For the text-containing cell, return its midpoint in (X, Y) coordinate format. 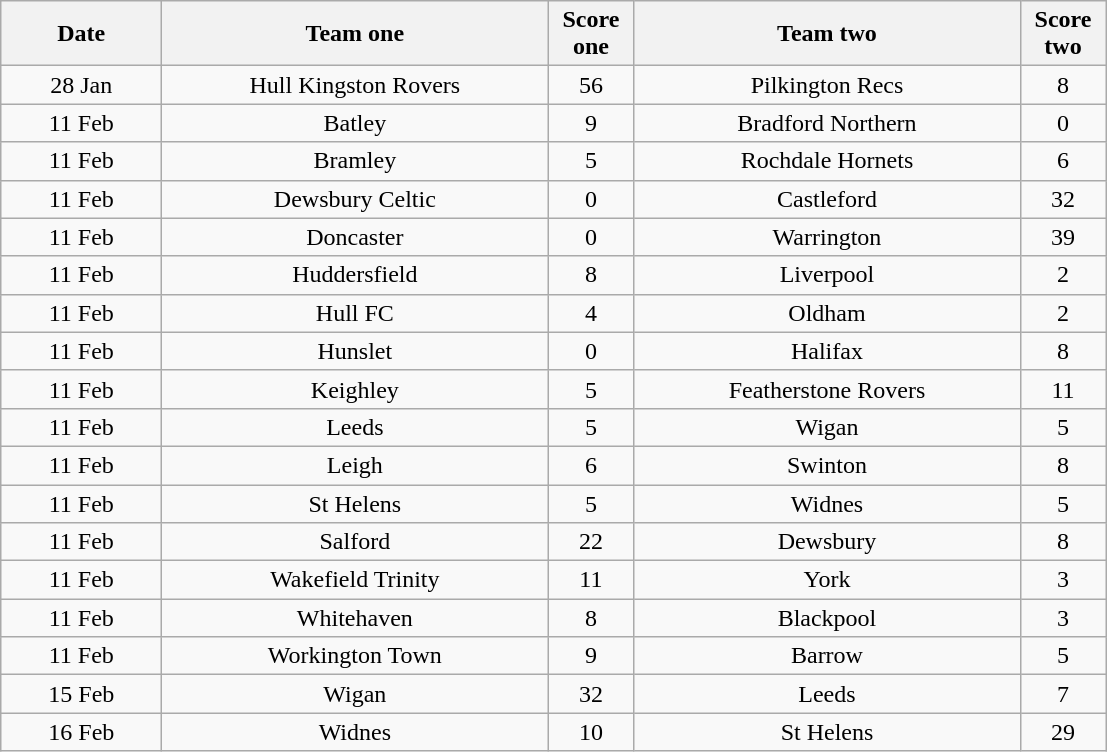
Warrington (827, 237)
Bradford Northern (827, 123)
29 (1063, 732)
10 (591, 732)
16 Feb (82, 732)
Barrow (827, 656)
Castleford (827, 199)
Workington Town (355, 656)
Pilkington Recs (827, 85)
Salford (355, 542)
York (827, 580)
Featherstone Rovers (827, 389)
22 (591, 542)
Hull Kingston Rovers (355, 85)
Score one (591, 34)
Dewsbury (827, 542)
Whitehaven (355, 618)
Batley (355, 123)
Hunslet (355, 351)
Dewsbury Celtic (355, 199)
Leigh (355, 465)
Liverpool (827, 275)
Oldham (827, 313)
39 (1063, 237)
Bramley (355, 161)
Team two (827, 34)
Halifax (827, 351)
Blackpool (827, 618)
Date (82, 34)
Hull FC (355, 313)
Keighley (355, 389)
Score two (1063, 34)
28 Jan (82, 85)
Doncaster (355, 237)
56 (591, 85)
Team one (355, 34)
7 (1063, 694)
Wakefield Trinity (355, 580)
Huddersfield (355, 275)
Rochdale Hornets (827, 161)
Swinton (827, 465)
4 (591, 313)
15 Feb (82, 694)
